Pinpoint the cell where the given text exists, returning its (x, y) midpoint coordinate. 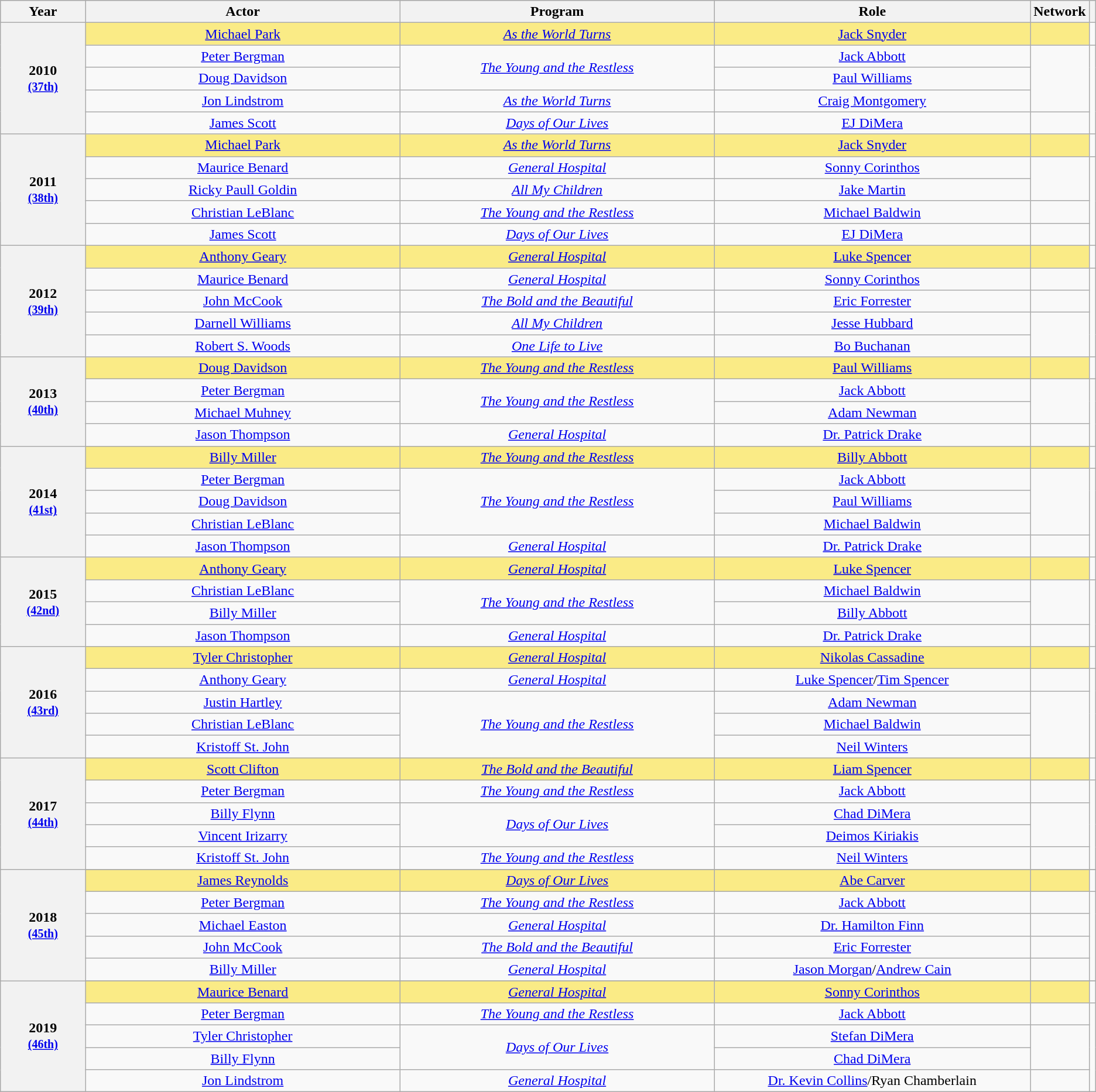
2016 (43rd) (43, 702)
2015 (42nd) (43, 602)
2019 (46th) (43, 1036)
2012 (39th) (43, 301)
Nikolas Cassadine (872, 658)
Robert S. Woods (243, 346)
Liam Spencer (872, 769)
Michael Muhney (243, 413)
Justin Hartley (243, 702)
Dr. Kevin Collins/Ryan Chamberlain (872, 1081)
Dr. Hamilton Finn (872, 925)
Jake Martin (872, 190)
Network (1060, 12)
2018 (45th) (43, 925)
Luke Spencer/Tim Spencer (872, 680)
Bo Buchanan (872, 346)
James Reynolds (243, 880)
Craig Montgomery (872, 101)
One Life to Live (557, 346)
Year (43, 12)
Program (557, 12)
Michael Easton (243, 925)
Role (872, 12)
Vincent Irizarry (243, 836)
Actor (243, 12)
Jason Morgan/Andrew Cain (872, 969)
Abe Carver (872, 880)
Darnell Williams (243, 324)
2011 (38th) (43, 190)
2017 (44th) (43, 813)
Jesse Hubbard (872, 324)
Ricky Paull Goldin (243, 190)
Scott Clifton (243, 769)
Stefan DiMera (872, 1036)
Deimos Kiriakis (872, 836)
2013 (40th) (43, 401)
2010 (37th) (43, 78)
2014 (41st) (43, 502)
